Extract the (X, Y) coordinate from the center of the cell holding the provided text.  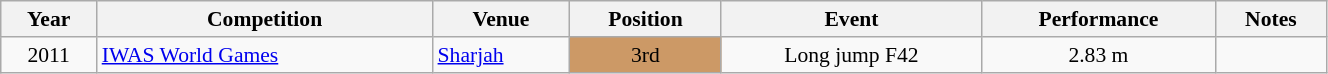
2.83 m (1098, 55)
Performance (1098, 19)
IWAS World Games (265, 55)
Competition (265, 19)
Long jump F42 (851, 55)
Venue (502, 19)
Event (851, 19)
2011 (49, 55)
Position (645, 19)
Year (49, 19)
Notes (1270, 19)
3rd (645, 55)
Sharjah (502, 55)
